Determine the (X, Y) coordinate at the center of the cell enclosing the given text.  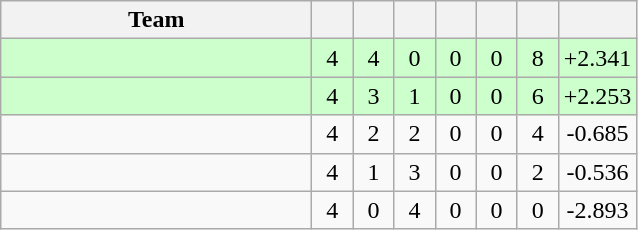
-0.685 (598, 134)
+2.253 (598, 96)
Team (156, 20)
-0.536 (598, 172)
8 (538, 58)
6 (538, 96)
+2.341 (598, 58)
-2.893 (598, 210)
